For the text-containing cell, return its midpoint in [x, y] coordinate format. 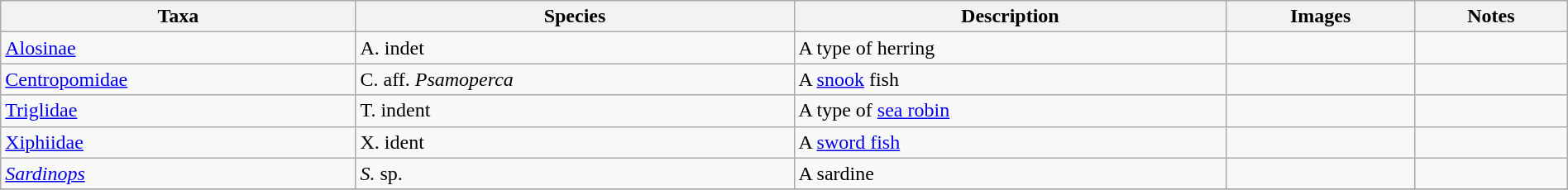
Description [1011, 17]
Triglidae [179, 111]
A sardine [1011, 173]
S. sp. [575, 173]
Species [575, 17]
A snook fish [1011, 79]
Xiphiidae [179, 142]
Alosinae [179, 48]
C. aff. Psamoperca [575, 79]
T. indent [575, 111]
Centropomidae [179, 79]
A sword fish [1011, 142]
A. indet [575, 48]
A type of herring [1011, 48]
Taxa [179, 17]
Sardinops [179, 173]
A type of sea robin [1011, 111]
X. ident [575, 142]
Images [1321, 17]
Notes [1492, 17]
